Extract the (X, Y) coordinate from the center of the cell holding the provided text.  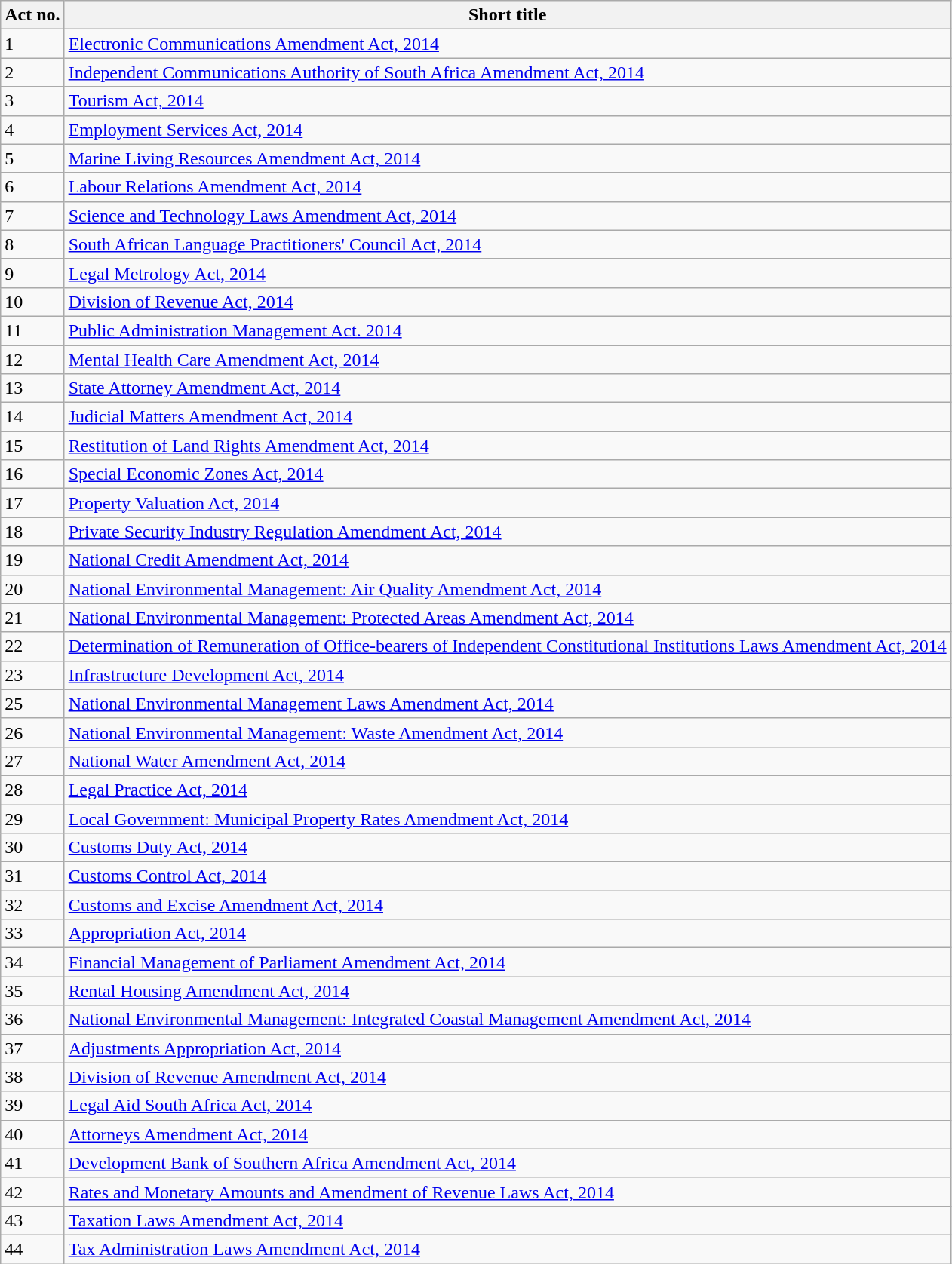
Mental Health Care Amendment Act, 2014 (507, 360)
25 (32, 704)
27 (32, 761)
National Water Amendment Act, 2014 (507, 761)
10 (32, 302)
Customs and Excise Amendment Act, 2014 (507, 905)
Rental Housing Amendment Act, 2014 (507, 991)
Legal Aid South Africa Act, 2014 (507, 1106)
42 (32, 1192)
8 (32, 244)
Rates and Monetary Amounts and Amendment of Revenue Laws Act, 2014 (507, 1192)
21 (32, 618)
16 (32, 474)
7 (32, 216)
23 (32, 675)
Tourism Act, 2014 (507, 101)
17 (32, 503)
National Environmental Management Laws Amendment Act, 2014 (507, 704)
Legal Metrology Act, 2014 (507, 273)
National Environmental Management: Protected Areas Amendment Act, 2014 (507, 618)
Division of Revenue Amendment Act, 2014 (507, 1077)
South African Language Practitioners' Council Act, 2014 (507, 244)
Act no. (32, 15)
19 (32, 560)
3 (32, 101)
40 (32, 1134)
32 (32, 905)
33 (32, 934)
Taxation Laws Amendment Act, 2014 (507, 1220)
2 (32, 72)
Property Valuation Act, 2014 (507, 503)
Tax Administration Laws Amendment Act, 2014 (507, 1249)
Infrastructure Development Act, 2014 (507, 675)
6 (32, 187)
Science and Technology Laws Amendment Act, 2014 (507, 216)
Development Bank of Southern Africa Amendment Act, 2014 (507, 1163)
Financial Management of Parliament Amendment Act, 2014 (507, 962)
Adjustments Appropriation Act, 2014 (507, 1048)
Appropriation Act, 2014 (507, 934)
29 (32, 818)
13 (32, 388)
35 (32, 991)
43 (32, 1220)
31 (32, 876)
Electronic Communications Amendment Act, 2014 (507, 44)
Local Government: Municipal Property Rates Amendment Act, 2014 (507, 818)
Determination of Remuneration of Office-bearers of Independent Constitutional Institutions Laws Amendment Act, 2014 (507, 646)
15 (32, 446)
44 (32, 1249)
22 (32, 646)
National Environmental Management: Air Quality Amendment Act, 2014 (507, 589)
Customs Control Act, 2014 (507, 876)
State Attorney Amendment Act, 2014 (507, 388)
Short title (507, 15)
Marine Living Resources Amendment Act, 2014 (507, 158)
28 (32, 790)
4 (32, 130)
1 (32, 44)
Labour Relations Amendment Act, 2014 (507, 187)
39 (32, 1106)
Public Administration Management Act. 2014 (507, 330)
Judicial Matters Amendment Act, 2014 (507, 417)
Attorneys Amendment Act, 2014 (507, 1134)
National Credit Amendment Act, 2014 (507, 560)
Customs Duty Act, 2014 (507, 848)
37 (32, 1048)
National Environmental Management: Waste Amendment Act, 2014 (507, 732)
5 (32, 158)
26 (32, 732)
Division of Revenue Act, 2014 (507, 302)
Restitution of Land Rights Amendment Act, 2014 (507, 446)
12 (32, 360)
41 (32, 1163)
11 (32, 330)
18 (32, 532)
14 (32, 417)
Legal Practice Act, 2014 (507, 790)
Employment Services Act, 2014 (507, 130)
20 (32, 589)
Independent Communications Authority of South Africa Amendment Act, 2014 (507, 72)
Special Economic Zones Act, 2014 (507, 474)
38 (32, 1077)
9 (32, 273)
National Environmental Management: Integrated Coastal Management Amendment Act, 2014 (507, 1020)
34 (32, 962)
Private Security Industry Regulation Amendment Act, 2014 (507, 532)
30 (32, 848)
36 (32, 1020)
